Scan for the cell matching the given text and deliver its (x, y) coordinate at center. 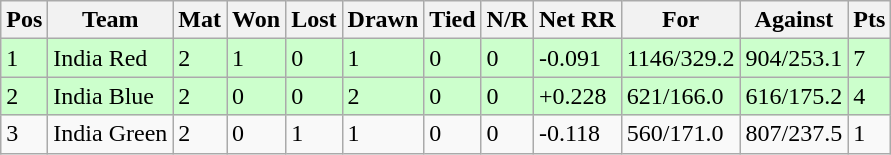
4 (870, 96)
560/171.0 (680, 134)
Tied (452, 20)
Team (110, 20)
Pts (870, 20)
India Blue (110, 96)
Lost (314, 20)
Pos (24, 20)
India Green (110, 134)
-0.118 (577, 134)
N/R (507, 20)
621/166.0 (680, 96)
Won (256, 20)
616/175.2 (794, 96)
Drawn (383, 20)
India Red (110, 58)
Mat (200, 20)
1146/329.2 (680, 58)
-0.091 (577, 58)
807/237.5 (794, 134)
3 (24, 134)
7 (870, 58)
Net RR (577, 20)
Against (794, 20)
904/253.1 (794, 58)
+0.228 (577, 96)
For (680, 20)
